Determine the [X, Y] coordinate at the center of the cell enclosing the given text.  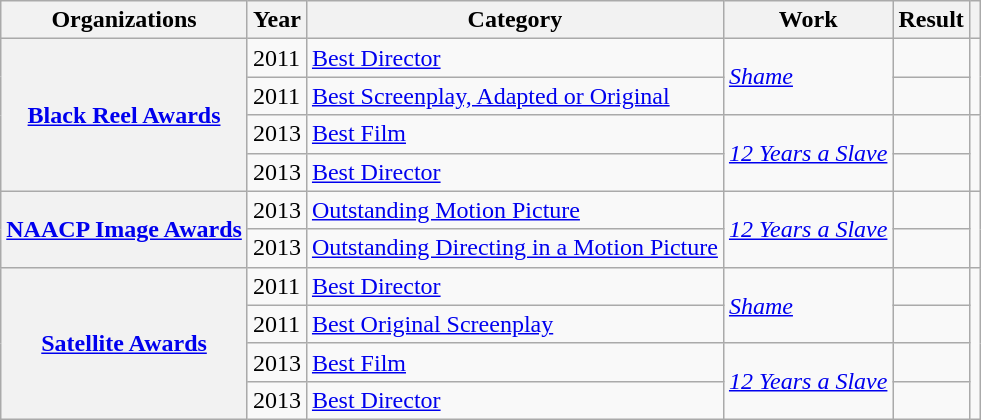
Category [514, 20]
Result [931, 20]
NAACP Image Awards [124, 229]
Satellite Awards [124, 343]
Year [276, 20]
Work [808, 20]
Organizations [124, 20]
Best Original Screenplay [514, 324]
Outstanding Directing in a Motion Picture [514, 248]
Black Reel Awards [124, 115]
Outstanding Motion Picture [514, 210]
Best Screenplay, Adapted or Original [514, 96]
